Output the [X, Y] coordinate of the center of the cell containing the given text.  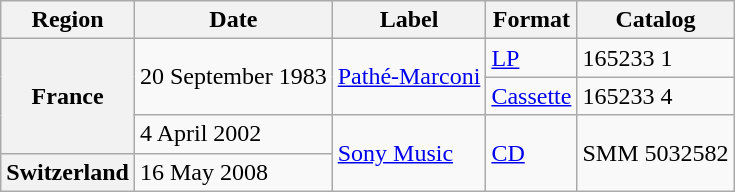
SMM 5032582 [656, 153]
Catalog [656, 20]
Pathé-Marconi [409, 77]
CD [532, 153]
Label [409, 20]
Cassette [532, 96]
Region [68, 20]
165233 1 [656, 58]
Date [233, 20]
20 September 1983 [233, 77]
Switzerland [68, 172]
Sony Music [409, 153]
16 May 2008 [233, 172]
165233 4 [656, 96]
4 April 2002 [233, 134]
Format [532, 20]
France [68, 96]
LP [532, 58]
